Provide the [x, y] coordinate of the cell's center where the given text is located.  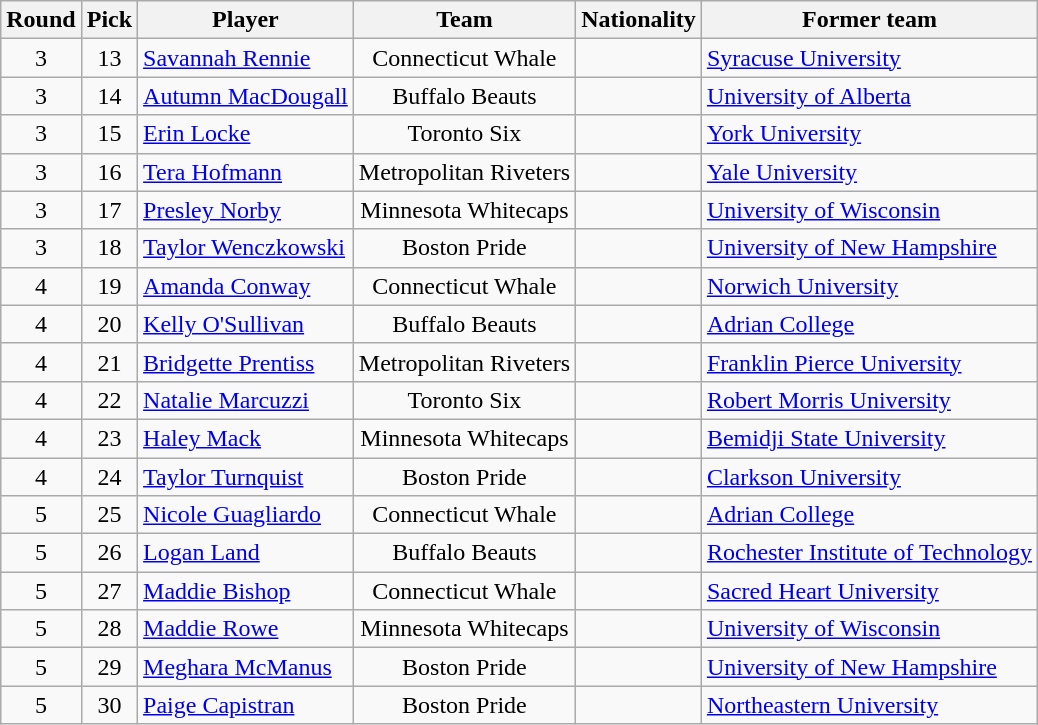
Nationality [639, 20]
Franklin Pierce University [869, 362]
18 [109, 248]
Team [464, 20]
27 [109, 591]
25 [109, 515]
Northeastern University [869, 705]
Erin Locke [246, 134]
University of Alberta [869, 96]
Player [246, 20]
19 [109, 286]
Robert Morris University [869, 400]
Maddie Rowe [246, 629]
26 [109, 553]
14 [109, 96]
Logan Land [246, 553]
28 [109, 629]
Kelly O'Sullivan [246, 324]
Presley Norby [246, 210]
Nicole Guagliardo [246, 515]
Taylor Turnquist [246, 477]
Former team [869, 20]
24 [109, 477]
York University [869, 134]
Clarkson University [869, 477]
21 [109, 362]
Haley Mack [246, 438]
15 [109, 134]
Sacred Heart University [869, 591]
Savannah Rennie [246, 58]
Tera Hofmann [246, 172]
Round [41, 20]
Natalie Marcuzzi [246, 400]
Norwich University [869, 286]
23 [109, 438]
30 [109, 705]
17 [109, 210]
Paige Capistran [246, 705]
Bemidji State University [869, 438]
Maddie Bishop [246, 591]
22 [109, 400]
Bridgette Prentiss [246, 362]
29 [109, 667]
16 [109, 172]
Autumn MacDougall [246, 96]
20 [109, 324]
Pick [109, 20]
Amanda Conway [246, 286]
Syracuse University [869, 58]
Rochester Institute of Technology [869, 553]
Meghara McManus [246, 667]
Taylor Wenczkowski [246, 248]
Yale University [869, 172]
13 [109, 58]
